Detect which cell encompasses the target text, then output its [x, y] center coordinate. 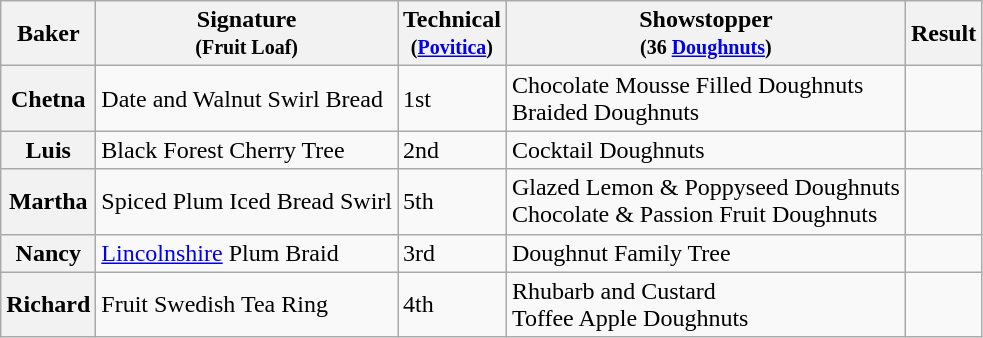
Baker [48, 34]
Black Forest Cherry Tree [247, 150]
Spiced Plum Iced Bread Swirl [247, 202]
Signature(Fruit Loaf) [247, 34]
Richard [48, 304]
Rhubarb and CustardToffee Apple Doughnuts [706, 304]
4th [452, 304]
Nancy [48, 253]
Date and Walnut Swirl Bread [247, 98]
Luis [48, 150]
Showstopper(36 Doughnuts) [706, 34]
3rd [452, 253]
2nd [452, 150]
Martha [48, 202]
1st [452, 98]
Lincolnshire Plum Braid [247, 253]
5th [452, 202]
Fruit Swedish Tea Ring [247, 304]
Chocolate Mousse Filled DoughnutsBraided Doughnuts [706, 98]
Technical(Povitica) [452, 34]
Chetna [48, 98]
Result [943, 34]
Glazed Lemon & Poppyseed DoughnutsChocolate & Passion Fruit Doughnuts [706, 202]
Cocktail Doughnuts [706, 150]
Doughnut Family Tree [706, 253]
